Locate the cell with the specified text and output its (X, Y) center coordinate. 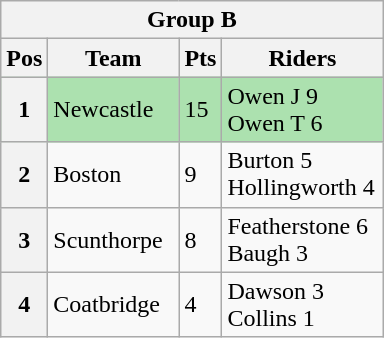
9 (200, 174)
2 (24, 174)
3 (24, 240)
Riders (302, 58)
Pts (200, 58)
Newcastle (114, 110)
8 (200, 240)
Group B (192, 20)
Dawson 3Collins 1 (302, 304)
Team (114, 58)
Boston (114, 174)
Pos (24, 58)
Owen J 9Owen T 6 (302, 110)
Scunthorpe (114, 240)
15 (200, 110)
Featherstone 6Baugh 3 (302, 240)
Burton 5Hollingworth 4 (302, 174)
Coatbridge (114, 304)
1 (24, 110)
